Pinpoint the cell where the given text exists, returning its (X, Y) midpoint coordinate. 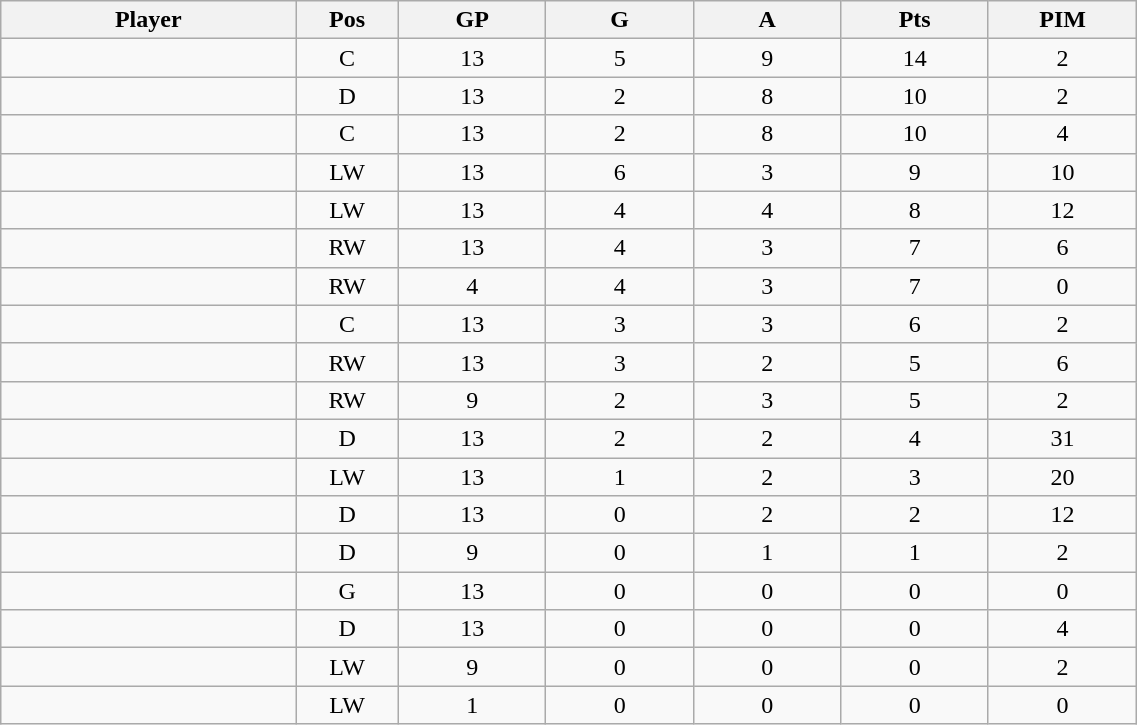
Player (148, 20)
20 (1062, 477)
Pts (914, 20)
31 (1062, 438)
PIM (1062, 20)
14 (914, 58)
Pos (348, 20)
A (766, 20)
GP (472, 20)
